Extract the [X, Y] coordinate from the center of the cell holding the provided text.  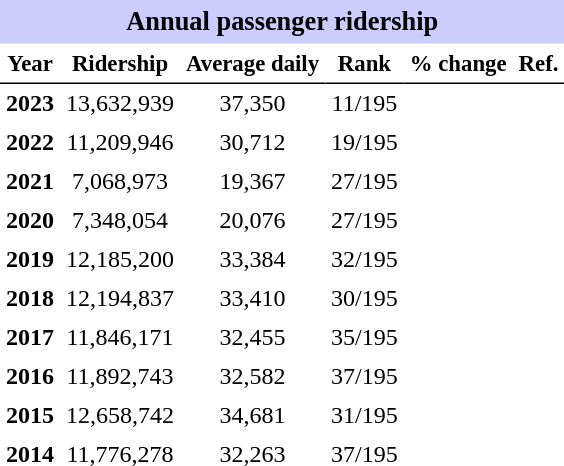
2022 [30, 142]
33,410 [252, 298]
30,712 [252, 142]
32/195 [364, 260]
Ridership [120, 64]
32,582 [252, 376]
Annual passenger ridership [282, 22]
32,455 [252, 338]
2016 [30, 376]
34,681 [252, 416]
Year [30, 64]
Rank [364, 64]
12,185,200 [120, 260]
11/195 [364, 104]
11,892,743 [120, 376]
7,068,973 [120, 182]
Average daily [252, 64]
11,846,171 [120, 338]
37/195 [364, 376]
33,384 [252, 260]
2020 [30, 220]
% change [458, 64]
2021 [30, 182]
13,632,939 [120, 104]
37,350 [252, 104]
31/195 [364, 416]
19/195 [364, 142]
2017 [30, 338]
2018 [30, 298]
19,367 [252, 182]
2019 [30, 260]
12,194,837 [120, 298]
35/195 [364, 338]
7,348,054 [120, 220]
2015 [30, 416]
11,209,946 [120, 142]
12,658,742 [120, 416]
20,076 [252, 220]
30/195 [364, 298]
2023 [30, 104]
